Extract the (X, Y) coordinate from the center of the cell holding the provided text.  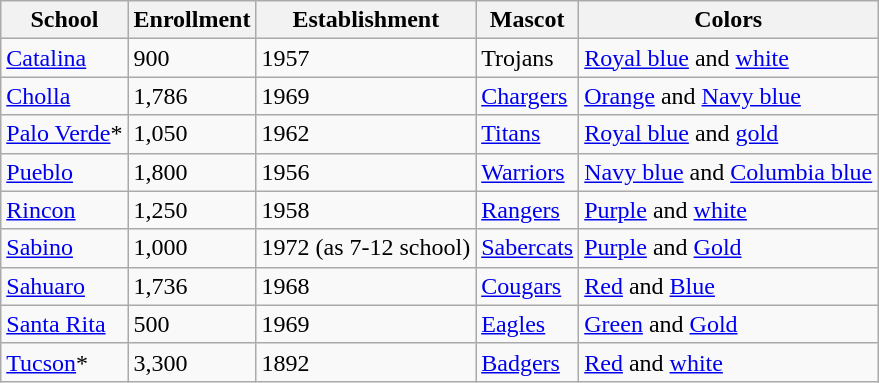
1,736 (192, 286)
1972 (as 7-12 school) (366, 248)
Warriors (528, 172)
Titans (528, 134)
Enrollment (192, 20)
Royal blue and gold (728, 134)
900 (192, 58)
1962 (366, 134)
Establishment (366, 20)
Red and Blue (728, 286)
1,250 (192, 210)
Rincon (64, 210)
Sabino (64, 248)
Purple and white (728, 210)
Sahuaro (64, 286)
500 (192, 324)
1956 (366, 172)
Chargers (528, 96)
1,000 (192, 248)
Mascot (528, 20)
Green and Gold (728, 324)
Santa Rita (64, 324)
1892 (366, 362)
Pueblo (64, 172)
Tucson* (64, 362)
1,050 (192, 134)
Cholla (64, 96)
Badgers (528, 362)
1968 (366, 286)
Purple and Gold (728, 248)
Cougars (528, 286)
Red and white (728, 362)
1,800 (192, 172)
Sabercats (528, 248)
1958 (366, 210)
Navy blue and Columbia blue (728, 172)
Eagles (528, 324)
Orange and Navy blue (728, 96)
Palo Verde* (64, 134)
Colors (728, 20)
School (64, 20)
Royal blue and white (728, 58)
1957 (366, 58)
1,786 (192, 96)
Trojans (528, 58)
Catalina (64, 58)
Rangers (528, 210)
3,300 (192, 362)
